Scan for the cell matching the given text and deliver its (x, y) coordinate at center. 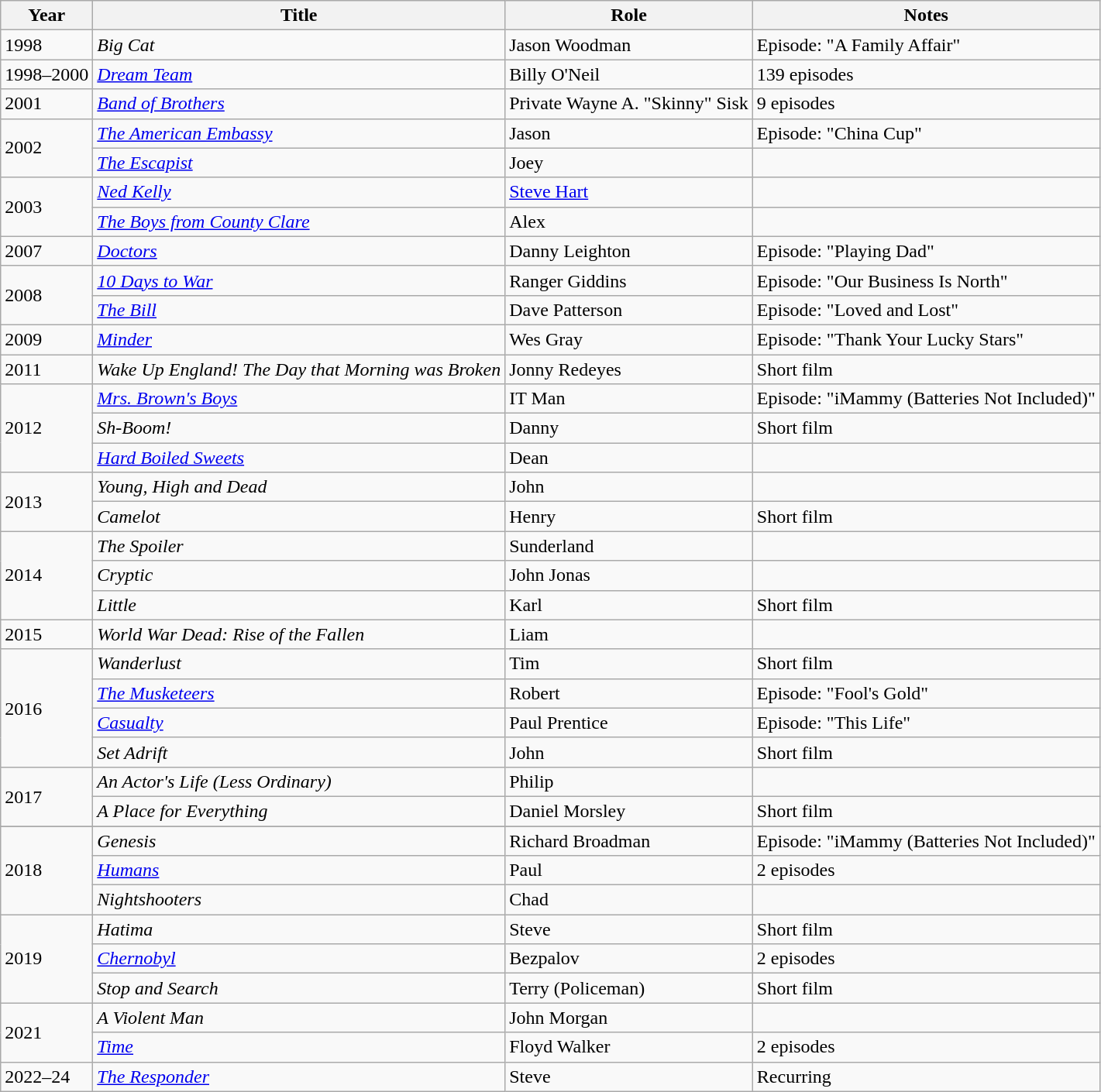
2012 (46, 428)
10 Days to War (299, 280)
Cryptic (299, 575)
Wake Up England! The Day that Morning was Broken (299, 369)
The Escapist (299, 163)
1998–2000 (46, 74)
2011 (46, 369)
Big Cat (299, 45)
Episode: "Loved and Lost" (926, 310)
Recurring (926, 1077)
Doctors (299, 251)
2021 (46, 1032)
Genesis (299, 840)
Episode: "Fool's Gold" (926, 693)
John Morgan (629, 1018)
Philip (629, 781)
Danny Leighton (629, 251)
Karl (629, 605)
2013 (46, 502)
Chernobyl (299, 959)
2014 (46, 575)
A Place for Everything (299, 811)
2009 (46, 339)
2007 (46, 251)
Dream Team (299, 74)
Episode: "Our Business Is North" (926, 280)
2016 (46, 708)
Ned Kelly (299, 192)
Henry (629, 517)
Little (299, 605)
Dean (629, 458)
Terry (Policeman) (629, 988)
Liam (629, 634)
Wanderlust (299, 664)
Floyd Walker (629, 1047)
Tim (629, 664)
John Jonas (629, 575)
Episode: "Playing Dad" (926, 251)
2017 (46, 796)
2019 (46, 959)
Hard Boiled Sweets (299, 458)
The Musketeers (299, 693)
IT Man (629, 399)
Sh-Boom! (299, 428)
Daniel Morsley (629, 811)
Joey (629, 163)
Episode: "This Life" (926, 723)
Band of Brothers (299, 104)
Notes (926, 15)
Episode: "A Family Affair" (926, 45)
Year (46, 15)
Alex (629, 221)
2022–24 (46, 1077)
2003 (46, 207)
Private Wayne A. "Skinny" Sisk (629, 104)
Set Adrift (299, 752)
Episode: "China Cup" (926, 133)
Danny (629, 428)
Nightshooters (299, 900)
Jason Woodman (629, 45)
9 episodes (926, 104)
Steve Hart (629, 192)
Humans (299, 871)
Wes Gray (629, 339)
1998 (46, 45)
2001 (46, 104)
Sunderland (629, 546)
Time (299, 1047)
Minder (299, 339)
Jason (629, 133)
2008 (46, 295)
The Bill (299, 310)
Chad (629, 900)
Mrs. Brown's Boys (299, 399)
Jonny Redeyes (629, 369)
Bezpalov (629, 959)
Billy O'Neil (629, 74)
Robert (629, 693)
Casualty (299, 723)
Stop and Search (299, 988)
Ranger Giddins (629, 280)
Camelot (299, 517)
A Violent Man (299, 1018)
The Responder (299, 1077)
Dave Patterson (629, 310)
The American Embassy (299, 133)
2015 (46, 634)
An Actor's Life (Less Ordinary) (299, 781)
Title (299, 15)
Episode: "Thank Your Lucky Stars" (926, 339)
Paul Prentice (629, 723)
Hatima (299, 929)
Young, High and Dead (299, 487)
The Spoiler (299, 546)
Richard Broadman (629, 840)
Role (629, 15)
2002 (46, 148)
The Boys from County Clare (299, 221)
World War Dead: Rise of the Fallen (299, 634)
Paul (629, 871)
2018 (46, 870)
139 episodes (926, 74)
